Determine the [X, Y] coordinate at the center of the cell enclosing the given text.  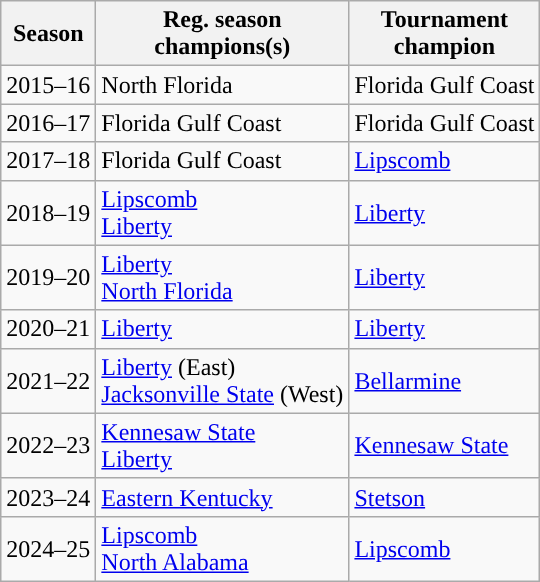
2021–22 [48, 380]
LipscombNorth Alabama [222, 548]
LibertyNorth Florida [222, 278]
Kennesaw State [444, 446]
Liberty (East)Jacksonville State (West) [222, 380]
2020–21 [48, 329]
2015–16 [48, 85]
Reg. seasonchampions(s) [222, 34]
North Florida [222, 85]
Season [48, 34]
2024–25 [48, 548]
LipscombLiberty [222, 212]
Bellarmine [444, 380]
Tournamentchampion [444, 34]
Stetson [444, 497]
Eastern Kentucky [222, 497]
2023–24 [48, 497]
2017–18 [48, 161]
2018–19 [48, 212]
2016–17 [48, 123]
2019–20 [48, 278]
Kennesaw StateLiberty [222, 446]
2022–23 [48, 446]
